Determine the (x, y) coordinate at the center of the cell enclosing the given text.  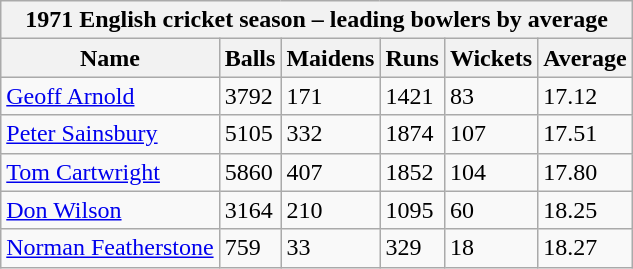
Norman Featherstone (110, 248)
759 (250, 248)
332 (330, 134)
33 (330, 248)
1421 (412, 96)
17.80 (586, 172)
Maidens (330, 58)
Average (586, 58)
107 (490, 134)
210 (330, 210)
60 (490, 210)
17.51 (586, 134)
329 (412, 248)
1095 (412, 210)
5105 (250, 134)
1874 (412, 134)
Peter Sainsbury (110, 134)
18.27 (586, 248)
Runs (412, 58)
Don Wilson (110, 210)
3792 (250, 96)
Name (110, 58)
Tom Cartwright (110, 172)
104 (490, 172)
407 (330, 172)
18 (490, 248)
Wickets (490, 58)
1852 (412, 172)
3164 (250, 210)
17.12 (586, 96)
18.25 (586, 210)
5860 (250, 172)
83 (490, 96)
Balls (250, 58)
171 (330, 96)
1971 English cricket season – leading bowlers by average (316, 20)
Geoff Arnold (110, 96)
